Detect which cell encompasses the target text, then output its [X, Y] center coordinate. 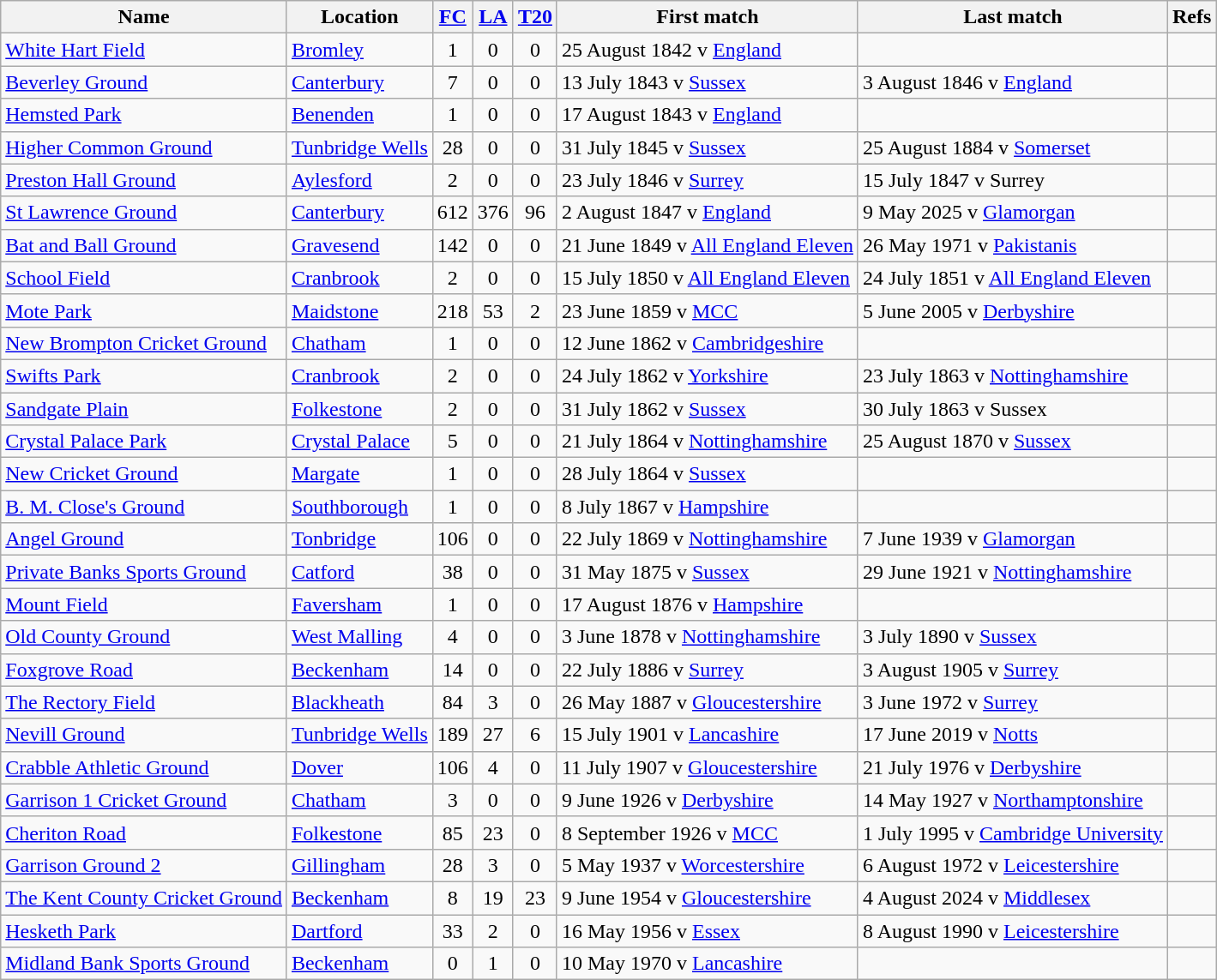
23 July 1846 v Surrey [707, 180]
21 July 1864 v Nottinghamshire [707, 442]
New Brompton Cricket Ground [144, 343]
School Field [144, 278]
Sandgate Plain [144, 409]
13 July 1843 v Sussex [707, 82]
21 July 1976 v Derbyshire [1012, 767]
Refs [1192, 17]
Margate [359, 474]
First match [707, 17]
6 [535, 735]
5 June 2005 v Derbyshire [1012, 310]
New Cricket Ground [144, 474]
Mount Field [144, 604]
Gravesend [359, 245]
FC [453, 17]
218 [453, 310]
West Malling [359, 637]
25 August 1884 v Somerset [1012, 147]
8 September 1926 v MCC [707, 833]
31 May 1875 v Sussex [707, 572]
Bromley [359, 50]
Blackheath [359, 702]
8 August 1990 v Leicestershire [1012, 930]
Benenden [359, 115]
23 July 1863 v Nottinghamshire [1012, 376]
17 June 2019 v Notts [1012, 735]
19 [492, 898]
26 May 1887 v Gloucestershire [707, 702]
Crabble Athletic Ground [144, 767]
6 August 1972 v Leicestershire [1012, 865]
31 July 1845 v Sussex [707, 147]
LA [492, 17]
The Rectory Field [144, 702]
Foxgrove Road [144, 670]
Dover [359, 767]
26 May 1971 v Pakistanis [1012, 245]
2 August 1847 v England [707, 213]
25 August 1842 v England [707, 50]
Garrison Ground 2 [144, 865]
3 July 1890 v Sussex [1012, 637]
7 [453, 82]
Dartford [359, 930]
Crystal Palace Park [144, 442]
Beverley Ground [144, 82]
16 May 1956 v Essex [707, 930]
9 May 2025 v Glamorgan [1012, 213]
9 June 1954 v Gloucestershire [707, 898]
17 August 1876 v Hampshire [707, 604]
Southborough [359, 507]
10 May 1970 v Lancashire [707, 964]
9 June 1926 v Derbyshire [707, 800]
Cheriton Road [144, 833]
Midland Bank Sports Ground [144, 964]
Higher Common Ground [144, 147]
1 July 1995 v Cambridge University [1012, 833]
White Hart Field [144, 50]
Hesketh Park [144, 930]
3 June 1878 v Nottinghamshire [707, 637]
33 [453, 930]
3 June 1972 v Surrey [1012, 702]
Old County Ground [144, 637]
376 [492, 213]
189 [453, 735]
38 [453, 572]
Hemsted Park [144, 115]
Preston Hall Ground [144, 180]
84 [453, 702]
3 August 1846 v England [1012, 82]
14 [453, 670]
Catford [359, 572]
8 July 1867 v Hampshire [707, 507]
Mote Park [144, 310]
25 August 1870 v Sussex [1012, 442]
8 [453, 898]
22 July 1886 v Surrey [707, 670]
12 June 1862 v Cambridgeshire [707, 343]
Maidstone [359, 310]
53 [492, 310]
31 July 1862 v Sussex [707, 409]
The Kent County Cricket Ground [144, 898]
29 June 1921 v Nottinghamshire [1012, 572]
21 June 1849 v All England Eleven [707, 245]
Gillingham [359, 865]
B. M. Close's Ground [144, 507]
5 [453, 442]
Bat and Ball Ground [144, 245]
Location [359, 17]
5 May 1937 v Worcestershire [707, 865]
17 August 1843 v England [707, 115]
7 June 1939 v Glamorgan [1012, 539]
15 July 1901 v Lancashire [707, 735]
27 [492, 735]
15 July 1847 v Surrey [1012, 180]
Garrison 1 Cricket Ground [144, 800]
Swifts Park [144, 376]
14 May 1927 v Northamptonshire [1012, 800]
St Lawrence Ground [144, 213]
96 [535, 213]
Nevill Ground [144, 735]
Last match [1012, 17]
Tonbridge [359, 539]
Private Banks Sports Ground [144, 572]
23 June 1859 v MCC [707, 310]
Faversham [359, 604]
28 July 1864 v Sussex [707, 474]
24 July 1862 v Yorkshire [707, 376]
Name [144, 17]
142 [453, 245]
T20 [535, 17]
30 July 1863 v Sussex [1012, 409]
4 August 2024 v Middlesex [1012, 898]
15 July 1850 v All England Eleven [707, 278]
Angel Ground [144, 539]
85 [453, 833]
24 July 1851 v All England Eleven [1012, 278]
612 [453, 213]
3 August 1905 v Surrey [1012, 670]
22 July 1869 v Nottinghamshire [707, 539]
Aylesford [359, 180]
Crystal Palace [359, 442]
11 July 1907 v Gloucestershire [707, 767]
